Pinpoint the cell where the given text exists, returning its (x, y) midpoint coordinate. 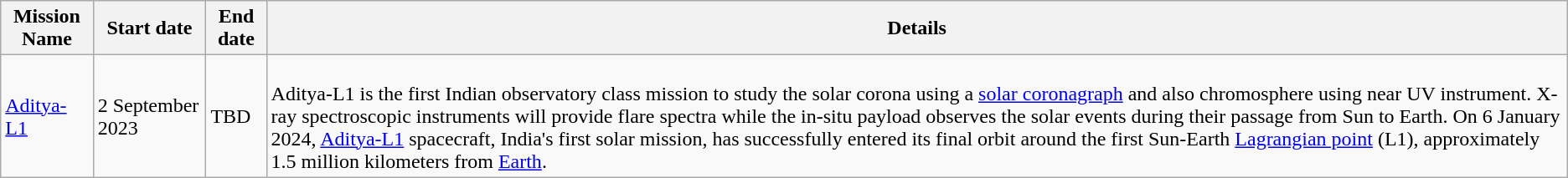
2 September 2023 (149, 116)
Mission Name (47, 28)
Aditya-L1 (47, 116)
TBD (236, 116)
Details (916, 28)
Start date (149, 28)
End date (236, 28)
